Determine the (x, y) coordinate at the center of the cell enclosing the given text.  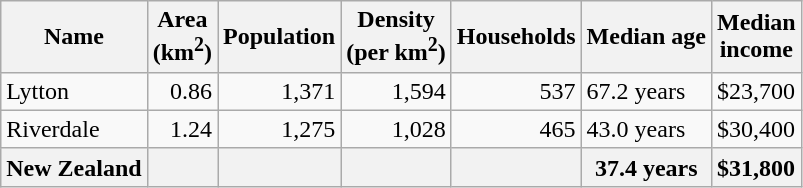
Riverdale (74, 129)
Median age (646, 37)
Area(km2) (182, 37)
37.4 years (646, 167)
Density(per km2) (396, 37)
Medianincome (756, 37)
465 (516, 129)
$23,700 (756, 91)
537 (516, 91)
New Zealand (74, 167)
67.2 years (646, 91)
$30,400 (756, 129)
Lytton (74, 91)
1,594 (396, 91)
Population (280, 37)
1,275 (280, 129)
1,028 (396, 129)
0.86 (182, 91)
$31,800 (756, 167)
1,371 (280, 91)
Households (516, 37)
43.0 years (646, 129)
Name (74, 37)
1.24 (182, 129)
